Identify which cell holds the provided text, then report its [x, y] central coordinate. 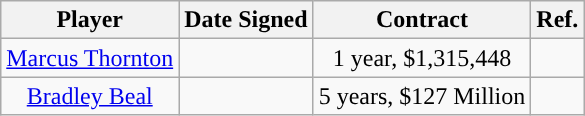
Date Signed [246, 20]
Bradley Beal [90, 96]
Marcus Thornton [90, 58]
Contract [422, 20]
Ref. [558, 20]
1 year, $1,315,448 [422, 58]
5 years, $127 Million [422, 96]
Player [90, 20]
